Determine the [x, y] coordinate at the center of the cell enclosing the given text.  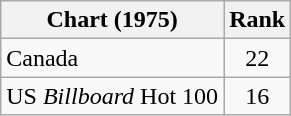
22 [258, 58]
16 [258, 96]
Canada [112, 58]
Rank [258, 20]
US Billboard Hot 100 [112, 96]
Chart (1975) [112, 20]
